Capture the cell that displays the provided text and extract its (x, y) central coordinate. 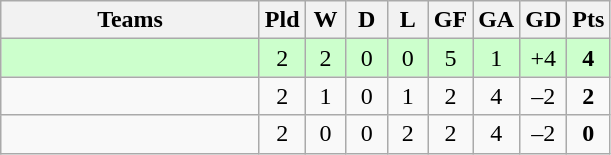
GF (450, 20)
L (408, 20)
GA (496, 20)
+4 (544, 58)
Pld (282, 20)
Pts (588, 20)
5 (450, 58)
D (366, 20)
GD (544, 20)
Teams (130, 20)
W (326, 20)
